Scan for the cell matching the given text and deliver its (x, y) coordinate at center. 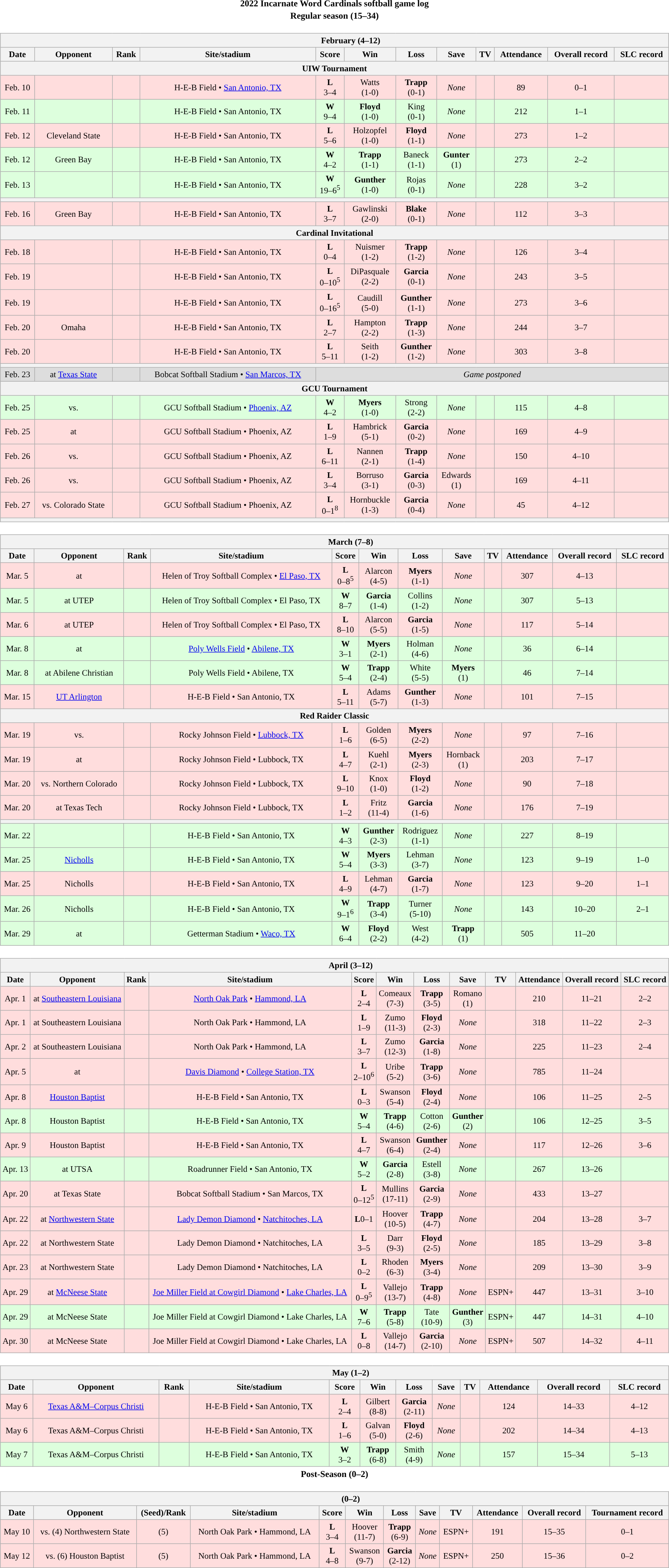
Lehman(3-7) (420, 860)
L4–8 (332, 1556)
Mar. 15 (17, 697)
Tournament record (627, 1512)
2–1 (643, 909)
W9–16 (345, 909)
13–31 (592, 1292)
507 (539, 1341)
Watts(1-0) (370, 87)
150 (521, 456)
Floyd(2-5) (432, 1243)
Cotton(2-6) (432, 1121)
Turner(5-10) (420, 909)
King(0-1) (416, 112)
White(5-5) (420, 673)
April (3–12) (334, 965)
9–20 (585, 883)
Garcia(0-2) (416, 432)
West(4-2) (420, 933)
May 12 (17, 1556)
13–26 (592, 1169)
97 (527, 735)
212 (521, 112)
Apr. 9 (16, 1145)
Gunther(1-0) (370, 184)
Zumo(12-3) (395, 1047)
10–20 (585, 909)
Vallejo(13-7) (395, 1292)
L8–10 (345, 625)
Trapp(0-1) (416, 87)
12–25 (592, 1121)
14–32 (592, 1341)
Romano(1) (468, 998)
Adams(5-7) (379, 697)
2–4 (645, 1047)
May 10 (17, 1532)
Lehman(4-7) (379, 883)
vs. Colorado State (74, 505)
303 (521, 351)
11–25 (592, 1097)
L0–3 (364, 1097)
L1–2 (345, 807)
Rojas(0-1) (416, 184)
225 (539, 1047)
Apr. 2 (16, 1047)
250 (497, 1556)
433 (539, 1194)
14–33 (574, 1406)
at Abilene Christian (79, 673)
8–19 (585, 836)
Garcia(0-4) (416, 505)
February (4–12) (334, 40)
at Texas Tech (79, 807)
243 (521, 277)
7–14 (585, 673)
W19–65 (330, 184)
L0–125 (364, 1194)
L0–2 (364, 1267)
Floyd(2-2) (379, 933)
36 (527, 649)
Myers(2-2) (420, 735)
204 (539, 1219)
Galvan(5-0) (378, 1430)
202 (508, 1430)
L0–95 (364, 1292)
May 7 (17, 1454)
Gunther(2-3) (379, 836)
Holzopfel(1-0) (370, 136)
Feb. 23 (18, 375)
Mullins(17-11) (395, 1194)
Vallejo(14-7) (395, 1341)
L3–5 (364, 1243)
11–24 (592, 1071)
13–30 (592, 1267)
W6–4 (345, 933)
Swanson(6-4) (395, 1145)
143 (527, 909)
2–5 (645, 1097)
11–22 (592, 1023)
W3–1 (345, 649)
L2–106 (364, 1071)
L0–8 (364, 1341)
Myers(2-3) (420, 759)
Floyd(1-2) (420, 783)
Blake(0-1) (416, 213)
Nuismer(1-2) (370, 251)
Kuehl(2-1) (379, 759)
Apr. 30 (16, 1341)
Cleveland State (74, 136)
Gunther(2) (468, 1121)
W3–2 (345, 1454)
176 (527, 807)
112 (521, 213)
318 (539, 1023)
Floyd(2-4) (432, 1097)
Swanson(9-7) (364, 1556)
Mar. 26 (17, 909)
Davis Diamond • College Station, TX (250, 1071)
Alarcon(4-5) (379, 575)
203 (527, 759)
244 (521, 328)
Trapp(3-5) (432, 998)
Myers(1-0) (370, 407)
228 (521, 184)
Mar. 22 (17, 836)
267 (539, 1169)
Mar. 6 (17, 625)
126 (521, 251)
Estell(3-8) (432, 1169)
Garcia(1-4) (379, 601)
Hornbuckle(1-3) (370, 505)
Gunther(1-2) (416, 351)
Trapp(4-6) (395, 1121)
Trapp(6-9) (399, 1532)
Roadrunner Field • San Antonio, TX (250, 1169)
1–2 (581, 136)
Borruso(3-1) (370, 480)
Rodriguez(1-1) (420, 836)
Garcia(1-8) (432, 1047)
vs. (4) Northwestern State (85, 1532)
Caudill(5-0) (370, 302)
Hambrick(5-1) (370, 432)
at UTSA (77, 1169)
UT Arlington (79, 697)
Garcia(1-7) (420, 883)
Rhoden(6-3) (395, 1267)
Seith(1-2) (370, 351)
1–0 (643, 860)
W5–2 (364, 1169)
3–4 (581, 251)
Holman(4-6) (420, 649)
4–8 (581, 407)
3–9 (645, 1267)
Strong(2-2) (416, 407)
Gilbert(8-8) (378, 1406)
Smith(4-9) (414, 1454)
(Seed)/Rank (163, 1512)
Trapp(5-8) (395, 1317)
46 (527, 673)
5–14 (585, 625)
Gunther(1-3) (420, 697)
15–34 (574, 1454)
Apr. 13 (16, 1169)
Garcia(1-5) (420, 625)
15–35 (554, 1532)
Floyd(1-0) (370, 112)
7–18 (585, 783)
Gunther(2-4) (432, 1145)
W7–6 (364, 1317)
Trapp(1-1) (370, 160)
Feb. 27 (18, 505)
Trapp(3-6) (432, 1071)
Feb. 13 (18, 184)
227 (527, 836)
W8–7 (345, 601)
Feb. 11 (18, 112)
89 (521, 87)
13–27 (592, 1194)
Game postponed (492, 375)
Nannen(2-1) (370, 456)
Apr. 5 (16, 1071)
11–23 (592, 1047)
12–26 (592, 1145)
Gunther(1-1) (416, 302)
Feb. 10 (18, 87)
Comeaux(7-3) (395, 998)
505 (527, 933)
Collins(1-2) (420, 601)
DiPasquale(2-2) (370, 277)
Garcia(0-3) (416, 480)
Golden(6-5) (379, 735)
11–20 (585, 933)
Trapp(4-8) (432, 1292)
Tate(10-9) (432, 1317)
Edwards(1) (456, 480)
3–3 (581, 213)
Baneck(1-1) (416, 160)
Trapp(3-4) (379, 909)
90 (527, 783)
13–28 (592, 1219)
Gawlinski(2-0) (370, 213)
Garcia(1-6) (420, 807)
6–14 (585, 649)
Cardinal Invitational (334, 233)
124 (508, 1406)
March (7–8) (334, 542)
Trapp(4-7) (432, 1219)
L0–165 (330, 302)
vs. (6) Houston Baptist (85, 1556)
Apr. 20 (16, 1194)
45 (521, 505)
Myers(1-1) (420, 575)
Zumo(11-3) (395, 1023)
L0–105 (330, 277)
Trapp(1-4) (416, 456)
785 (539, 1071)
101 (527, 697)
15–36 (554, 1556)
Swanson(5-4) (395, 1097)
UIW Tournament (334, 68)
L5–6 (330, 136)
Garcia(2-10) (432, 1341)
7–17 (585, 759)
L0–85 (345, 575)
Hornback(1) (463, 759)
7–19 (585, 807)
Garcia(0-1) (416, 277)
7–16 (585, 735)
7–15 (585, 697)
Fritz(11-4) (379, 807)
Getterman Stadium • Waco, TX (241, 933)
13–29 (592, 1243)
Mar. 29 (17, 933)
2–3 (645, 1023)
3–10 (645, 1292)
14–31 (592, 1317)
Myers(2-1) (379, 649)
Red Raider Classic (334, 716)
L0–18 (330, 505)
W4–3 (345, 836)
W9–4 (330, 112)
11–21 (592, 998)
May (1–2) (334, 1373)
Uribe(5-2) (395, 1071)
Garcia(2-12) (399, 1556)
L0–1 (364, 1219)
(0–2) (334, 1499)
Floyd(2-6) (414, 1430)
Apr. 23 (16, 1267)
Trapp(1) (463, 933)
Hampton(2-2) (370, 328)
Alarcon(5-5) (379, 625)
Gunter(1) (456, 160)
GCU Tournament (334, 389)
Trapp(1-2) (416, 251)
Garcia(2-9) (432, 1194)
210 (539, 998)
Trapp(1-3) (416, 328)
Myers(1) (463, 673)
Trapp(2-4) (379, 673)
14–34 (574, 1430)
Omaha (74, 328)
209 (539, 1267)
L2–7 (330, 328)
vs. Northern Colorado (79, 783)
Myers(3-4) (432, 1267)
Garcia(2-11) (414, 1406)
191 (497, 1532)
L9–10 (345, 783)
Darr(9-3) (395, 1243)
L4–9 (345, 883)
Garcia(2-8) (395, 1169)
L0–4 (330, 251)
Gunther(3) (468, 1317)
115 (521, 407)
157 (508, 1454)
4–9 (581, 432)
3–2 (581, 184)
Knox(1-0) (379, 783)
Feb. 16 (18, 213)
Hoover(10-5) (395, 1219)
185 (539, 1243)
9–19 (585, 860)
Floyd(1-1) (416, 136)
Feb. 18 (18, 251)
Myers(3-3) (379, 860)
Trapp(6-8) (378, 1454)
L6–11 (330, 456)
0–2 (627, 1556)
Floyd(2-3) (432, 1023)
Hoover(11-7) (364, 1532)
